Scan for the cell matching the given text and deliver its (x, y) coordinate at center. 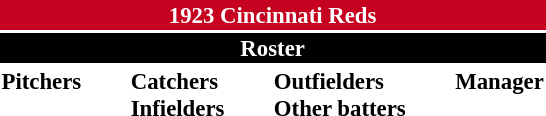
Roster (272, 48)
1923 Cincinnati Reds (272, 15)
